Extract the (X, Y) coordinate from the center of the cell holding the provided text.  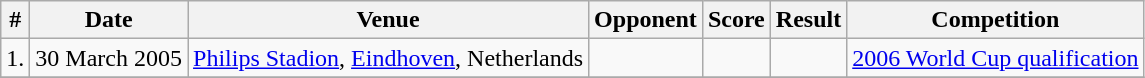
# (16, 20)
Result (808, 20)
Competition (996, 20)
30 March 2005 (109, 58)
Venue (388, 20)
Opponent (646, 20)
Score (736, 20)
2006 World Cup qualification (996, 58)
Philips Stadion, Eindhoven, Netherlands (388, 58)
Date (109, 20)
1. (16, 58)
